Return the (X, Y) coordinate for the center point of the cell that contains the specified text.  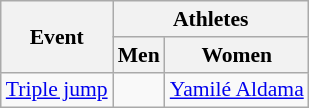
Triple jump (57, 90)
Event (57, 36)
Athletes (211, 19)
Women (237, 55)
Men (139, 55)
Yamilé Aldama (237, 90)
